Capture the cell that displays the provided text and extract its (X, Y) central coordinate. 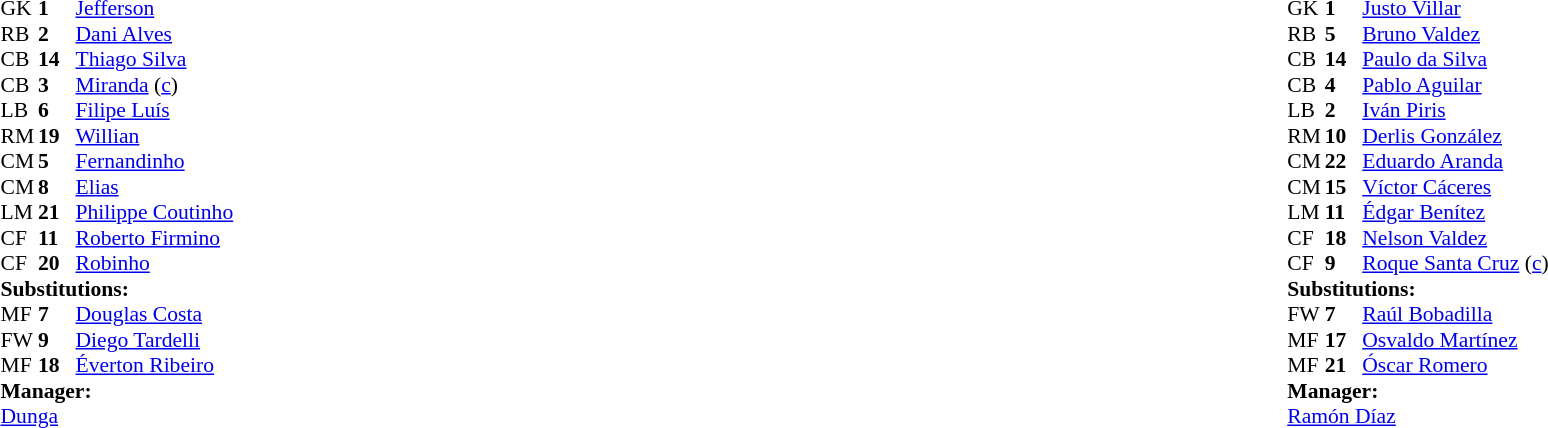
Eduardo Aranda (1455, 161)
Óscar Romero (1455, 365)
3 (57, 85)
Robinho (155, 263)
Osvaldo Martínez (1455, 340)
Pablo Aguilar (1455, 85)
Thiago Silva (155, 59)
19 (57, 136)
Dani Alves (155, 34)
22 (1344, 161)
Derlis González (1455, 136)
Fernandinho (155, 161)
Roque Santa Cruz (c) (1455, 263)
4 (1344, 85)
Paulo da Silva (1455, 59)
Raúl Bobadilla (1455, 315)
Filipe Luís (155, 111)
Willian (155, 136)
Philippe Coutinho (155, 213)
Bruno Valdez (1455, 34)
Víctor Cáceres (1455, 187)
Édgar Benítez (1455, 213)
Miranda (c) (155, 85)
Douglas Costa (155, 315)
10 (1344, 136)
20 (57, 263)
Éverton Ribeiro (155, 365)
15 (1344, 187)
6 (57, 111)
Iván Piris (1455, 111)
17 (1344, 340)
Diego Tardelli (155, 340)
Elias (155, 187)
Nelson Valdez (1455, 238)
Roberto Firmino (155, 238)
8 (57, 187)
